Provide the (x, y) coordinate of the cell's center where the given text is located.  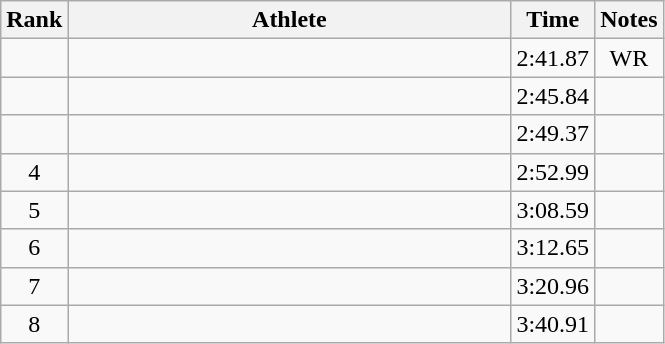
4 (34, 172)
Time (553, 20)
8 (34, 324)
Athlete (290, 20)
2:41.87 (553, 58)
5 (34, 210)
Rank (34, 20)
WR (629, 58)
Notes (629, 20)
7 (34, 286)
6 (34, 248)
2:45.84 (553, 96)
3:20.96 (553, 286)
2:52.99 (553, 172)
3:40.91 (553, 324)
3:12.65 (553, 248)
2:49.37 (553, 134)
3:08.59 (553, 210)
